Capture the cell that displays the provided text and extract its (X, Y) central coordinate. 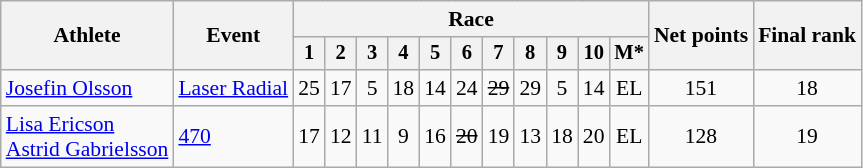
4 (404, 54)
151 (701, 88)
25 (309, 88)
11 (372, 136)
1 (309, 54)
16 (435, 136)
10 (594, 54)
2 (341, 54)
Event (233, 36)
Athlete (88, 36)
470 (233, 136)
Net points (701, 36)
Josefin Olsson (88, 88)
128 (701, 136)
13 (530, 136)
6 (467, 54)
M* (628, 54)
3 (372, 54)
8 (530, 54)
24 (467, 88)
7 (499, 54)
Race (471, 19)
Laser Radial (233, 88)
Lisa EricsonAstrid Gabrielsson (88, 136)
Final rank (807, 36)
12 (341, 136)
